From the cell containing the given text, extract its center point as (x, y) coordinate. 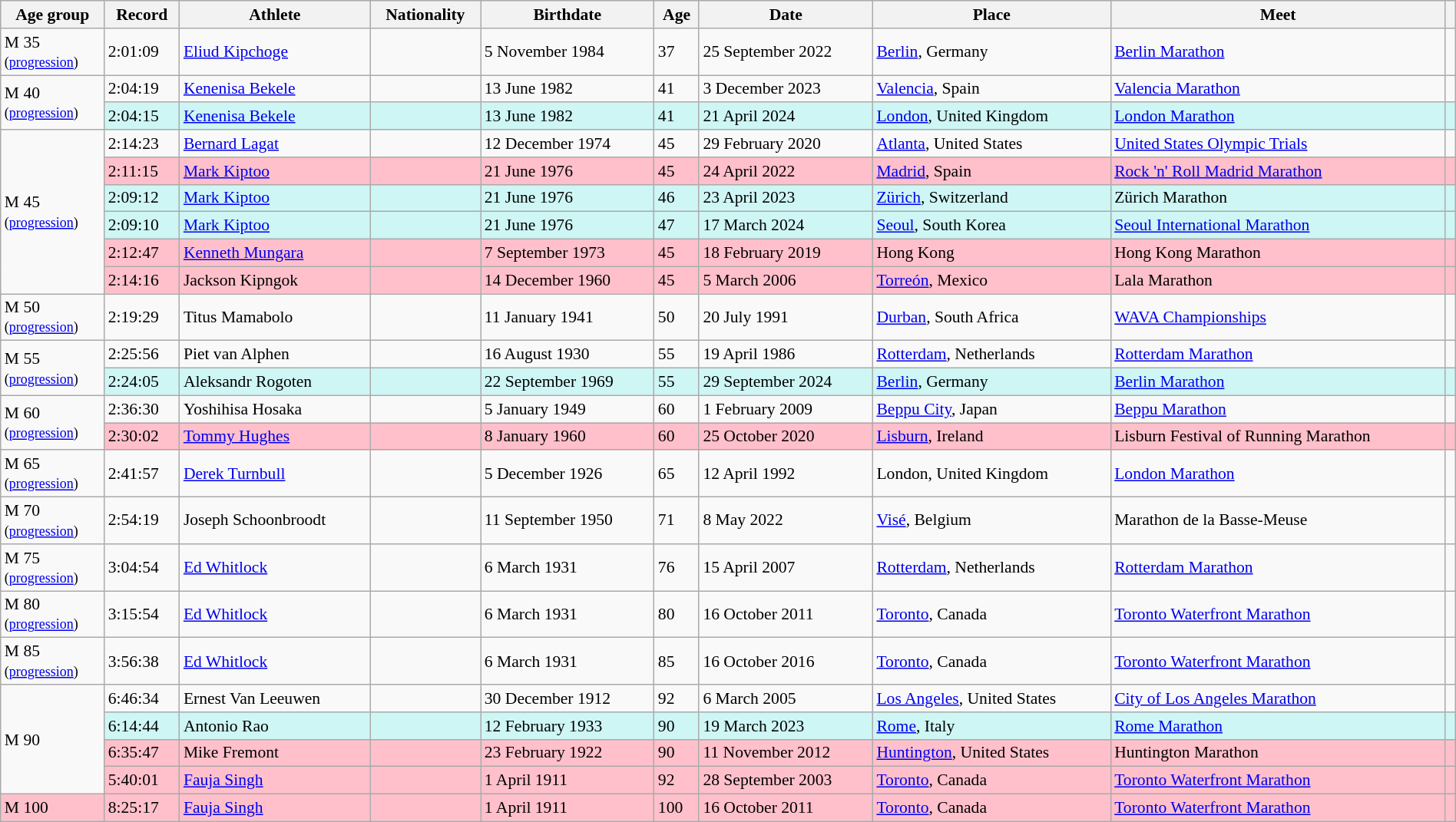
Nationality (425, 15)
30 December 1912 (568, 698)
2:11:15 (142, 171)
8:25:17 (142, 808)
Rome Marathon (1278, 726)
Place (991, 15)
M 60 (progression) (52, 422)
Zürich, Switzerland (991, 198)
Jackson Kipngok (275, 280)
Date (786, 15)
16 August 1930 (568, 355)
Titus Mamabolo (275, 318)
46 (677, 198)
Seoul, South Korea (991, 226)
24 April 2022 (786, 171)
5:40:01 (142, 781)
Bernard Lagat (275, 144)
M 40 (progression) (52, 103)
21 April 2024 (786, 117)
8 January 1960 (568, 437)
WAVA Championships (1278, 318)
M 80 (progression) (52, 614)
Los Angeles, United States (991, 698)
2:04:15 (142, 117)
12 April 1992 (786, 474)
Zürich Marathon (1278, 198)
Mike Fremont (275, 753)
25 September 2022 (786, 52)
Huntington, United States (991, 753)
12 December 1974 (568, 144)
76 (677, 568)
2:09:10 (142, 226)
6:14:44 (142, 726)
5 January 1949 (568, 409)
29 September 2024 (786, 382)
Marathon de la Basse-Meuse (1278, 520)
Madrid, Spain (991, 171)
25 October 2020 (786, 437)
19 April 1986 (786, 355)
6:46:34 (142, 698)
M 35 (progression) (52, 52)
Beppu City, Japan (991, 409)
8 May 2022 (786, 520)
Rome, Italy (991, 726)
Hong Kong Marathon (1278, 253)
M 50 (progression) (52, 318)
M 55 (progression) (52, 368)
United States Olympic Trials (1278, 144)
Meet (1278, 15)
65 (677, 474)
2:30:02 (142, 437)
7 September 1973 (568, 253)
Birthdate (568, 15)
11 November 2012 (786, 753)
3:04:54 (142, 568)
Beppu Marathon (1278, 409)
100 (677, 808)
2:54:19 (142, 520)
85 (677, 662)
Kenneth Mungara (275, 253)
Seoul International Marathon (1278, 226)
M 100 (52, 808)
Age (677, 15)
5 March 2006 (786, 280)
80 (677, 614)
Antonio Rao (275, 726)
3:56:38 (142, 662)
Derek Turnbull (275, 474)
1 February 2009 (786, 409)
Athlete (275, 15)
Lala Marathon (1278, 280)
City of Los Angeles Marathon (1278, 698)
3:15:54 (142, 614)
Age group (52, 15)
Atlanta, United States (991, 144)
Valencia, Spain (991, 89)
5 November 1984 (568, 52)
29 February 2020 (786, 144)
M 90 (52, 739)
2:19:29 (142, 318)
2:14:23 (142, 144)
Valencia Marathon (1278, 89)
12 February 1933 (568, 726)
Joseph Schoonbroodt (275, 520)
2:36:30 (142, 409)
M 45 (progression) (52, 212)
20 July 1991 (786, 318)
47 (677, 226)
Aleksandr Rogoten (275, 382)
2:25:56 (142, 355)
2:01:09 (142, 52)
2:24:05 (142, 382)
M 75 (progression) (52, 568)
Lisburn, Ireland (991, 437)
Tommy Hughes (275, 437)
Lisburn Festival of Running Marathon (1278, 437)
37 (677, 52)
50 (677, 318)
71 (677, 520)
Ernest Van Leeuwen (275, 698)
3 December 2023 (786, 89)
16 October 2016 (786, 662)
19 March 2023 (786, 726)
M 85 (progression) (52, 662)
22 September 1969 (568, 382)
Hong Kong (991, 253)
23 February 1922 (568, 753)
2:41:57 (142, 474)
Huntington Marathon (1278, 753)
Eliud Kipchoge (275, 52)
M 70 (progression) (52, 520)
Visé, Belgium (991, 520)
Durban, South Africa (991, 318)
23 April 2023 (786, 198)
28 September 2003 (786, 781)
5 December 1926 (568, 474)
Torreón, Mexico (991, 280)
15 April 2007 (786, 568)
2:09:12 (142, 198)
17 March 2024 (786, 226)
2:04:19 (142, 89)
M 65 (progression) (52, 474)
18 February 2019 (786, 253)
6:35:47 (142, 753)
11 January 1941 (568, 318)
11 September 1950 (568, 520)
Piet van Alphen (275, 355)
2:12:47 (142, 253)
Rock 'n' Roll Madrid Marathon (1278, 171)
2:14:16 (142, 280)
14 December 1960 (568, 280)
Yoshihisa Hosaka (275, 409)
Record (142, 15)
6 March 2005 (786, 698)
